From the cell containing the given text, extract its center point as (x, y) coordinate. 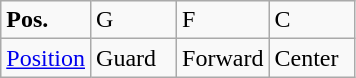
Guard (134, 58)
Center (312, 58)
F (223, 20)
G (134, 20)
C (312, 20)
Pos. (46, 20)
Position (46, 58)
Forward (223, 58)
